Search for the cell housing the specified text and yield its (X, Y) center coordinate. 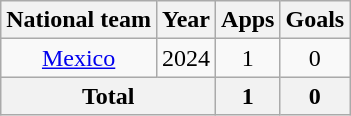
Mexico (79, 58)
2024 (186, 58)
Goals (315, 20)
Year (186, 20)
Total (108, 96)
National team (79, 20)
Apps (248, 20)
